Locate the cell with the specified text and output its (X, Y) center coordinate. 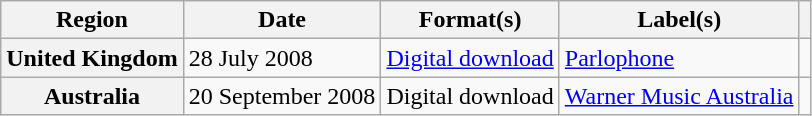
Australia (92, 96)
Parlophone (679, 58)
20 September 2008 (282, 96)
Label(s) (679, 20)
Date (282, 20)
Format(s) (470, 20)
Warner Music Australia (679, 96)
United Kingdom (92, 58)
28 July 2008 (282, 58)
Region (92, 20)
